Search for the cell housing the specified text and yield its (X, Y) center coordinate. 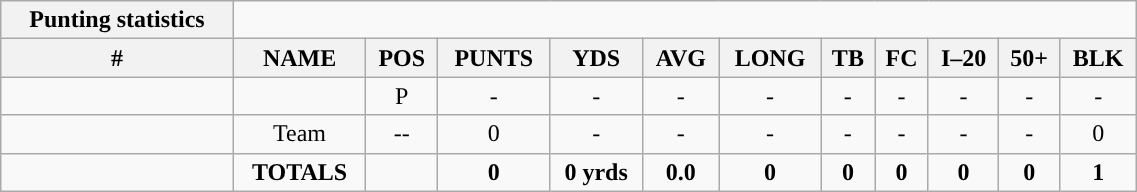
LONG (770, 58)
0 yrds (596, 172)
P (402, 96)
PUNTS (494, 58)
BLK (1098, 58)
YDS (596, 58)
1 (1098, 172)
TOTALS (299, 172)
AVG (681, 58)
50+ (1030, 58)
POS (402, 58)
Team (299, 134)
I–20 (963, 58)
Punting statistics (118, 20)
0.0 (681, 172)
NAME (299, 58)
# (118, 58)
-- (402, 134)
TB (848, 58)
FC (902, 58)
